Scan for the cell matching the given text and deliver its (x, y) coordinate at center. 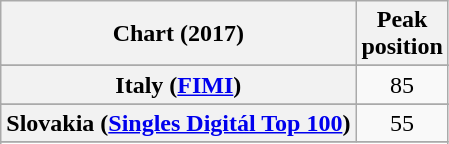
Italy (FIMI) (178, 85)
55 (402, 123)
Slovakia (Singles Digitál Top 100) (178, 123)
85 (402, 85)
Peakposition (402, 34)
Chart (2017) (178, 34)
